For the text-containing cell, return its midpoint in (x, y) coordinate format. 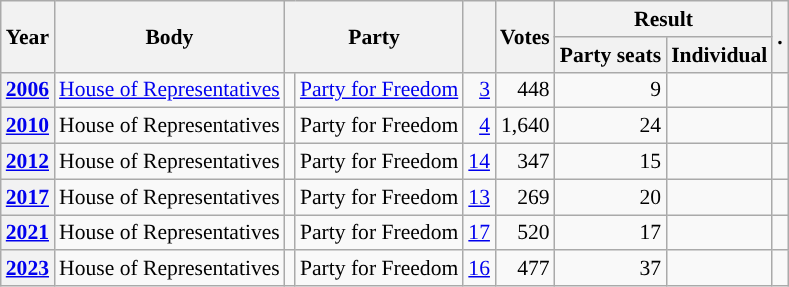
3 (479, 90)
37 (610, 269)
Individual (719, 55)
Party seats (610, 55)
13 (479, 197)
Votes (525, 36)
20 (610, 197)
2023 (28, 269)
15 (610, 162)
16 (479, 269)
4 (479, 126)
Body (170, 36)
477 (525, 269)
2010 (28, 126)
Result (664, 19)
9 (610, 90)
448 (525, 90)
2006 (28, 90)
269 (525, 197)
2012 (28, 162)
Party (374, 36)
. (780, 36)
Year (28, 36)
2017 (28, 197)
1,640 (525, 126)
520 (525, 233)
347 (525, 162)
2021 (28, 233)
24 (610, 126)
14 (479, 162)
